For the text-containing cell, return its midpoint in (X, Y) coordinate format. 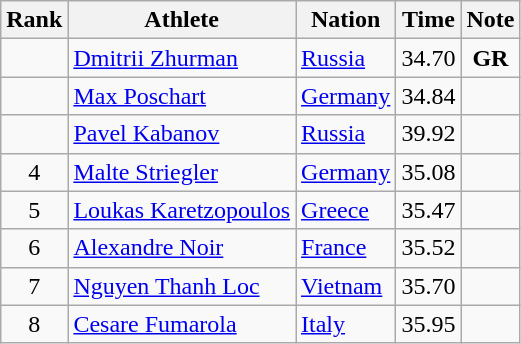
5 (34, 210)
Nation (346, 20)
Greece (346, 210)
Dmitrii Zhurman (182, 58)
Loukas Karetzopoulos (182, 210)
34.84 (428, 96)
Note (490, 20)
France (346, 248)
4 (34, 172)
Malte Striegler (182, 172)
Max Poschart (182, 96)
Pavel Kabanov (182, 134)
35.52 (428, 248)
Cesare Fumarola (182, 324)
Rank (34, 20)
35.08 (428, 172)
6 (34, 248)
35.70 (428, 286)
Vietnam (346, 286)
34.70 (428, 58)
7 (34, 286)
35.95 (428, 324)
Alexandre Noir (182, 248)
Nguyen Thanh Loc (182, 286)
Italy (346, 324)
35.47 (428, 210)
8 (34, 324)
Athlete (182, 20)
Time (428, 20)
39.92 (428, 134)
GR (490, 58)
